From the cell containing the given text, extract its center point as [x, y] coordinate. 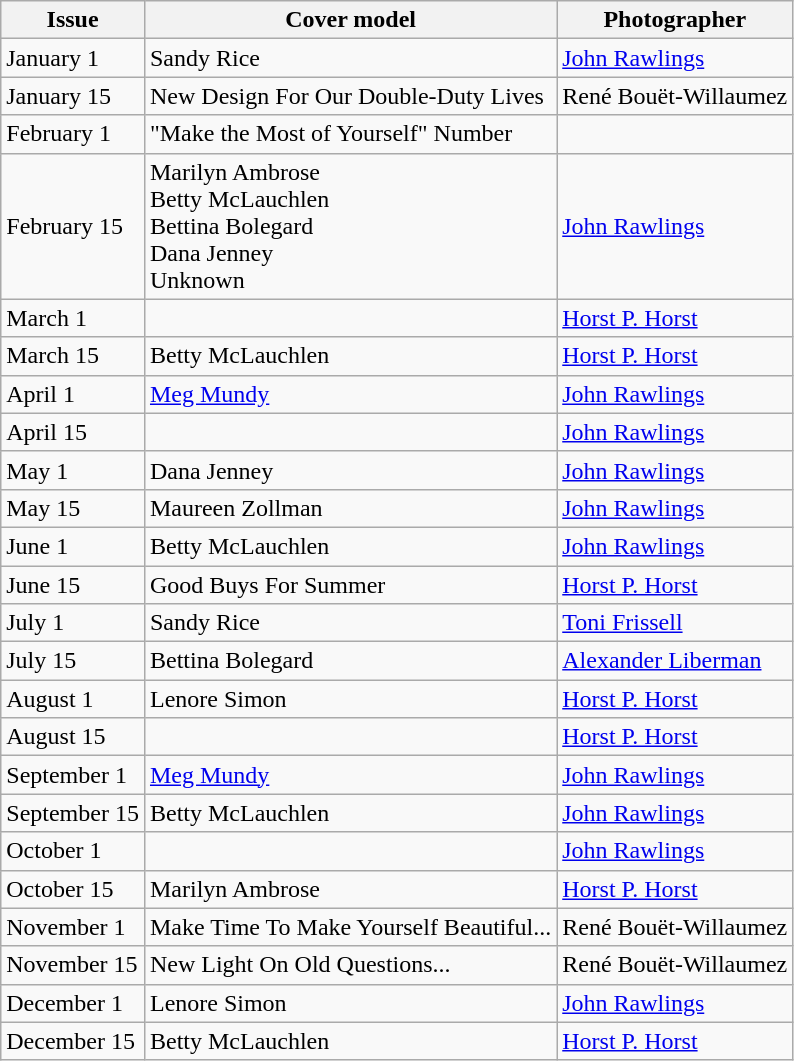
Alexander Liberman [675, 661]
August 15 [73, 737]
July 15 [73, 661]
April 15 [73, 432]
New Light On Old Questions... [350, 965]
December 1 [73, 1003]
February 15 [73, 226]
June 1 [73, 546]
March 15 [73, 356]
June 15 [73, 585]
May 15 [73, 508]
September 1 [73, 775]
Dana Jenney [350, 470]
Cover model [350, 20]
July 1 [73, 623]
November 15 [73, 965]
September 15 [73, 813]
Toni Frissell [675, 623]
Maureen Zollman [350, 508]
October 1 [73, 851]
Bettina Bolegard [350, 661]
Good Buys For Summer [350, 585]
February 1 [73, 134]
January 1 [73, 58]
New Design For Our Double-Duty Lives [350, 96]
Marilyn Ambrose Betty McLauchlen Bettina Bolegard Dana Jenney Unknown [350, 226]
December 15 [73, 1041]
Photographer [675, 20]
Marilyn Ambrose [350, 889]
"Make the Most of Yourself" Number [350, 134]
Issue [73, 20]
March 1 [73, 318]
November 1 [73, 927]
January 15 [73, 96]
Make Time To Make Yourself Beautiful... [350, 927]
April 1 [73, 394]
August 1 [73, 699]
October 15 [73, 889]
May 1 [73, 470]
